Determine the (x, y) coordinate at the center of the cell enclosing the given text.  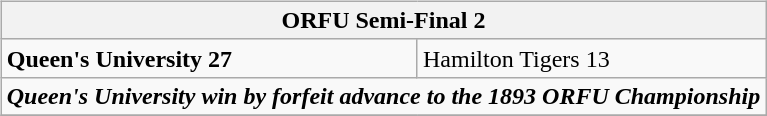
ORFU Semi-Final 2 (383, 20)
Queen's University win by forfeit advance to the 1893 ORFU Championship (383, 96)
Hamilton Tigers 13 (591, 58)
Queen's University 27 (209, 58)
